Return the (X, Y) coordinate for the center point of the cell that contains the specified text.  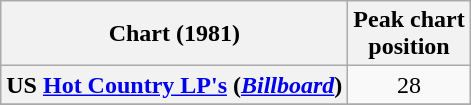
Peak chartposition (409, 34)
US Hot Country LP's (Billboard) (174, 85)
Chart (1981) (174, 34)
28 (409, 85)
